Pinpoint the cell where the given text exists, returning its (X, Y) midpoint coordinate. 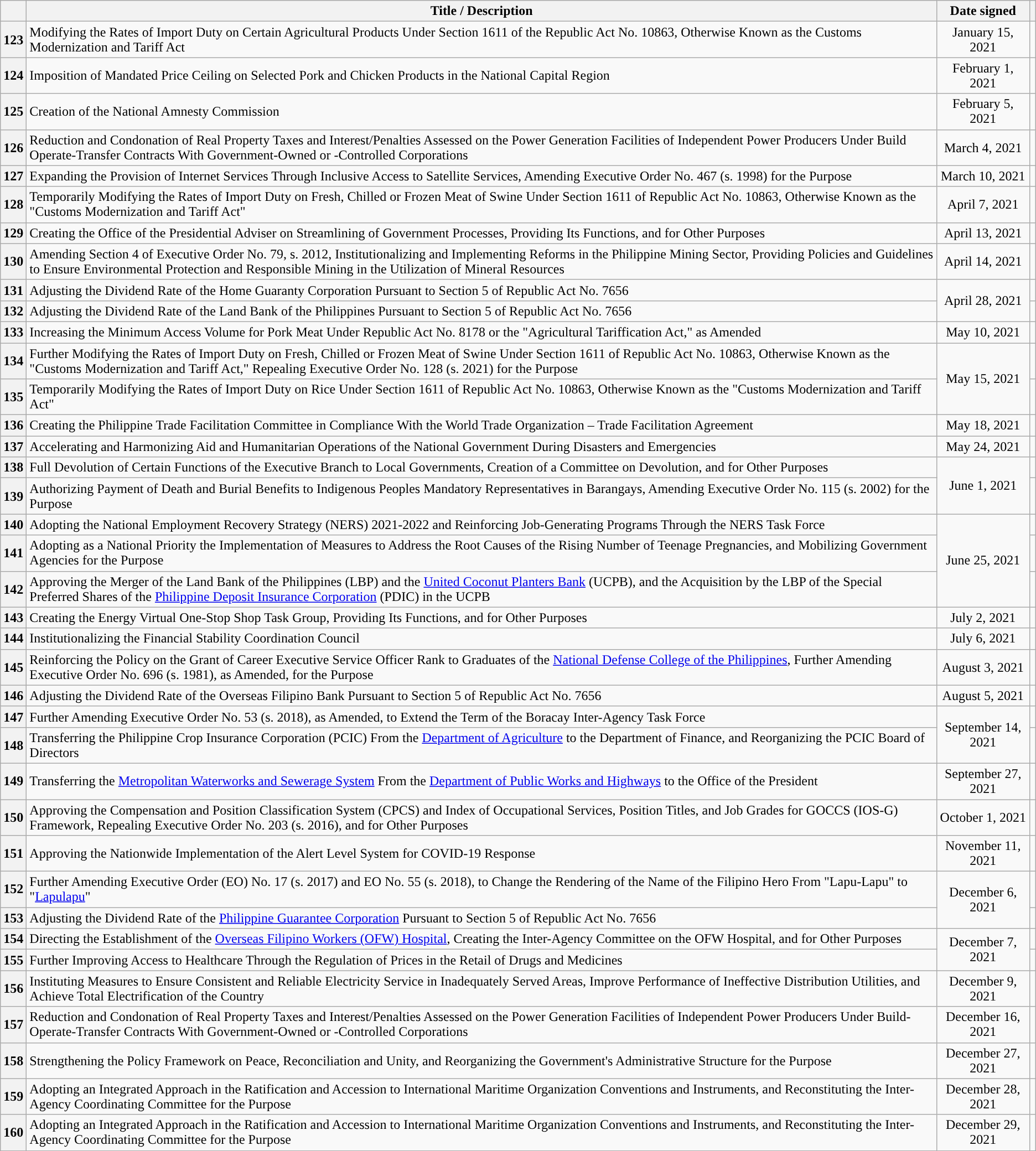
159 (13, 1097)
155 (13, 960)
December 28, 2021 (983, 1097)
128 (13, 205)
Increasing the Minimum Access Volume for Pork Meat Under Republic Act No. 8178 or the "Agricultural Tariffication Act," as Amended (481, 332)
Creating the Philippine Trade Facilitation Committee in Compliance With the World Trade Organization – Trade Facilitation Agreement (481, 426)
144 (13, 639)
125 (13, 112)
133 (13, 332)
148 (13, 745)
December 9, 2021 (983, 988)
October 1, 2021 (983, 817)
September 27, 2021 (983, 781)
June 1, 2021 (983, 486)
138 (13, 468)
Creation of the National Amnesty Commission (481, 112)
156 (13, 988)
132 (13, 311)
130 (13, 261)
135 (13, 397)
152 (13, 890)
123 (13, 40)
March 10, 2021 (983, 176)
151 (13, 853)
140 (13, 525)
Imposition of Mandated Price Ceiling on Selected Pork and Chicken Products in the National Capital Region (481, 75)
Further Improving Access to Healthcare Through the Regulation of Prices in the Retail of Drugs and Medicines (481, 960)
February 1, 2021 (983, 75)
Institutionalizing the Financial Stability Coordination Council (481, 639)
April 7, 2021 (983, 205)
December 6, 2021 (983, 900)
May 10, 2021 (983, 332)
Strengthening the Policy Framework on Peace, Reconciliation and Unity, and Reorganizing the Government's Administrative Structure for the Purpose (481, 1060)
131 (13, 290)
146 (13, 696)
158 (13, 1060)
Creating the Energy Virtual One-Stop Shop Task Group, Providing Its Functions, and for Other Purposes (481, 618)
August 3, 2021 (983, 667)
Approving the Nationwide Implementation of the Alert Level System for COVID-19 Response (481, 853)
December 27, 2021 (983, 1060)
June 25, 2021 (983, 561)
136 (13, 426)
141 (13, 553)
Adjusting the Dividend Rate of the Home Guaranty Corporation Pursuant to Section 5 of Republic Act No. 7656 (481, 290)
April 28, 2021 (983, 300)
November 11, 2021 (983, 853)
May 18, 2021 (983, 426)
Adjusting the Dividend Rate of the Overseas Filipino Bank Pursuant to Section 5 of Republic Act No. 7656 (481, 696)
Adopting the National Employment Recovery Strategy (NERS) 2021-2022 and Reinforcing Job-Generating Programs Through the NERS Task Force (481, 525)
December 29, 2021 (983, 1132)
August 5, 2021 (983, 696)
April 13, 2021 (983, 233)
153 (13, 918)
Title / Description (481, 11)
Adjusting the Dividend Rate of the Land Bank of the Philippines Pursuant to Section 5 of Republic Act No. 7656 (481, 311)
July 2, 2021 (983, 618)
134 (13, 361)
Full Devolution of Certain Functions of the Executive Branch to Local Governments, Creation of a Committee on Devolution, and for Other Purposes (481, 468)
126 (13, 147)
May 24, 2021 (983, 447)
Adjusting the Dividend Rate of the Philippine Guarantee Corporation Pursuant to Section 5 of Republic Act No. 7656 (481, 918)
129 (13, 233)
139 (13, 496)
Date signed (983, 11)
Further Amending Executive Order No. 53 (s. 2018), as Amended, to Extend the Term of the Boracay Inter-Agency Task Force (481, 717)
May 15, 2021 (983, 379)
160 (13, 1132)
157 (13, 1025)
March 4, 2021 (983, 147)
150 (13, 817)
149 (13, 781)
December 7, 2021 (983, 950)
137 (13, 447)
Transferring the Metropolitan Waterworks and Sewerage System From the Department of Public Works and Highways to the Office of the President (481, 781)
124 (13, 75)
Accelerating and Harmonizing Aid and Humanitarian Operations of the National Government During Disasters and Emergencies (481, 447)
December 16, 2021 (983, 1025)
January 15, 2021 (983, 40)
Creating the Office of the Presidential Adviser on Streamlining of Government Processes, Providing Its Functions, and for Other Purposes (481, 233)
April 14, 2021 (983, 261)
September 14, 2021 (983, 735)
142 (13, 589)
July 6, 2021 (983, 639)
145 (13, 667)
127 (13, 176)
February 5, 2021 (983, 112)
143 (13, 618)
154 (13, 939)
147 (13, 717)
